Detect which cell encompasses the target text, then output its (X, Y) center coordinate. 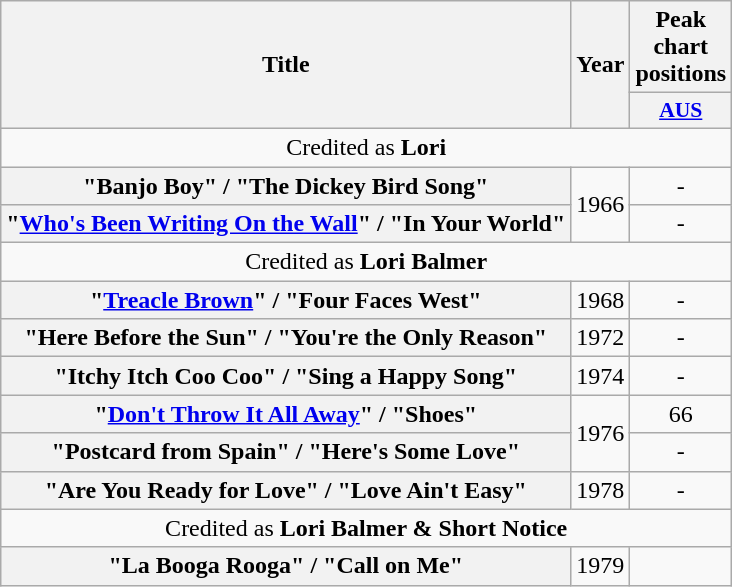
"Banjo Boy" / "The Dickey Bird Song" (286, 185)
1978 (600, 490)
"Postcard from Spain" / "Here's Some Love" (286, 452)
Credited as Lori Balmer & Short Notice (366, 528)
1979 (600, 566)
"Who's Been Writing On the Wall" / "In Your World" (286, 224)
Credited as Lori (366, 147)
"Here Before the Sun" / "You're the Only Reason" (286, 338)
1976 (600, 433)
Peak chart positions (681, 47)
Title (286, 65)
1972 (600, 338)
"Itchy Itch Coo Coo" / "Sing a Happy Song" (286, 376)
"Don't Throw It All Away" / "Shoes" (286, 414)
"La Booga Rooga" / "Call on Me" (286, 566)
AUS (681, 111)
1966 (600, 204)
"Are You Ready for Love" / "Love Ain't Easy" (286, 490)
Year (600, 65)
Credited as Lori Balmer (366, 262)
1974 (600, 376)
66 (681, 414)
"Treacle Brown" / "Four Faces West" (286, 300)
1968 (600, 300)
